Locate the cell with the specified text and output its [X, Y] center coordinate. 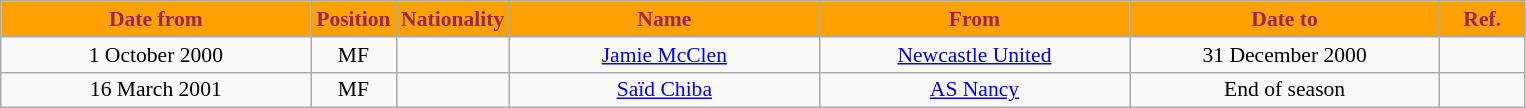
Ref. [1482, 19]
Position [354, 19]
Newcastle United [974, 55]
Nationality [452, 19]
Saïd Chiba [664, 90]
16 March 2001 [156, 90]
Jamie McClen [664, 55]
From [974, 19]
Date to [1285, 19]
End of season [1285, 90]
Name [664, 19]
AS Nancy [974, 90]
Date from [156, 19]
31 December 2000 [1285, 55]
1 October 2000 [156, 55]
